Search for the cell housing the specified text and yield its (x, y) center coordinate. 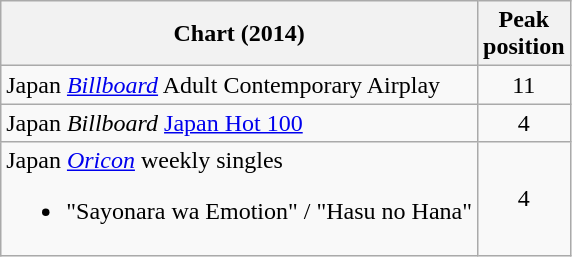
Chart (2014) (240, 34)
Japan Billboard Japan Hot 100 (240, 123)
Japan Oricon weekly singles"Sayonara wa Emotion" / "Hasu no Hana" (240, 198)
Peakposition (524, 34)
Japan Billboard Adult Contemporary Airplay (240, 85)
11 (524, 85)
